Extract the [X, Y] coordinate from the center of the cell holding the provided text.  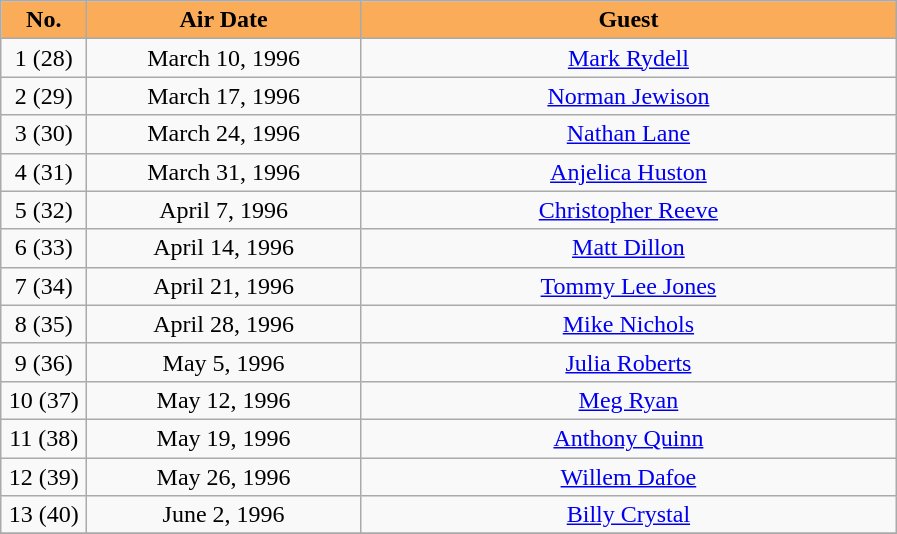
Tommy Lee Jones [628, 286]
May 12, 1996 [224, 400]
No. [44, 20]
4 (31) [44, 172]
Christopher Reeve [628, 210]
10 (37) [44, 400]
Guest [628, 20]
Willem Dafoe [628, 477]
Mark Rydell [628, 58]
Mike Nichols [628, 324]
5 (32) [44, 210]
Anthony Quinn [628, 438]
6 (33) [44, 248]
7 (34) [44, 286]
8 (35) [44, 324]
2 (29) [44, 96]
12 (39) [44, 477]
9 (36) [44, 362]
April 7, 1996 [224, 210]
April 21, 1996 [224, 286]
March 17, 1996 [224, 96]
April 28, 1996 [224, 324]
11 (38) [44, 438]
Matt Dillon [628, 248]
May 26, 1996 [224, 477]
April 14, 1996 [224, 248]
June 2, 1996 [224, 515]
Air Date [224, 20]
Billy Crystal [628, 515]
1 (28) [44, 58]
May 5, 1996 [224, 362]
Nathan Lane [628, 134]
March 10, 1996 [224, 58]
March 24, 1996 [224, 134]
Julia Roberts [628, 362]
March 31, 1996 [224, 172]
Anjelica Huston [628, 172]
Meg Ryan [628, 400]
Norman Jewison [628, 96]
3 (30) [44, 134]
13 (40) [44, 515]
May 19, 1996 [224, 438]
